Provide the (x, y) coordinate of the cell's center where the given text is located.  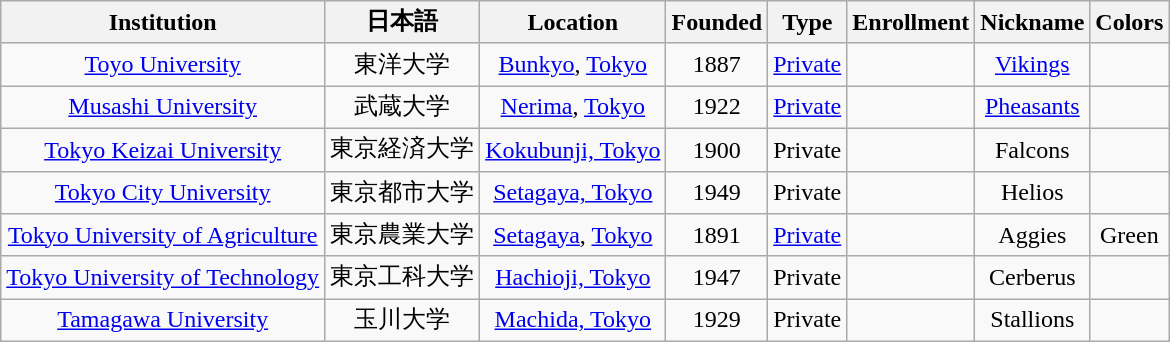
1949 (717, 192)
Tokyo University of Technology (163, 278)
Vikings (1032, 64)
Bunkyo, Tokyo (573, 64)
Green (1130, 236)
Type (808, 22)
東京経済大学 (402, 150)
Institution (163, 22)
Enrollment (911, 22)
Pheasants (1032, 108)
Hachioji, Tokyo (573, 278)
Aggies (1032, 236)
Nerima, Tokyo (573, 108)
東京都市大学 (402, 192)
1922 (717, 108)
Tokyo City University (163, 192)
東洋大学 (402, 64)
Colors (1130, 22)
Tokyo University of Agriculture (163, 236)
Nickname (1032, 22)
武蔵大学 (402, 108)
Tokyo Keizai University (163, 150)
1891 (717, 236)
1947 (717, 278)
Musashi University (163, 108)
Helios (1032, 192)
東京工科大学 (402, 278)
Cerberus (1032, 278)
1887 (717, 64)
日本語 (402, 22)
Machida, Tokyo (573, 320)
東京農業大学 (402, 236)
1929 (717, 320)
Location (573, 22)
Stallions (1032, 320)
Falcons (1032, 150)
1900 (717, 150)
Founded (717, 22)
玉川大学 (402, 320)
Toyo University (163, 64)
Tamagawa University (163, 320)
Kokubunji, Tokyo (573, 150)
